Return the (x, y) coordinate for the center point of the cell that contains the specified text.  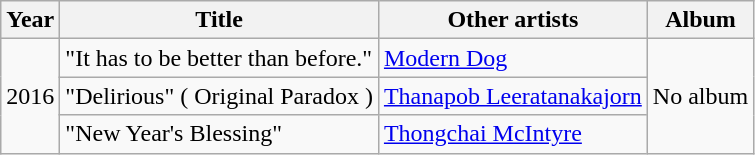
Modern Dog (512, 58)
Thanapob Leeratanakajorn (512, 96)
No album (700, 96)
Other artists (512, 20)
Album (700, 20)
"It has to be better than before." (220, 58)
Year (30, 20)
"New Year's Blessing" (220, 134)
2016 (30, 96)
Title (220, 20)
"Delirious" ( Original Paradox ) (220, 96)
Thongchai McIntyre (512, 134)
